Locate the cell with the specified text and output its [X, Y] center coordinate. 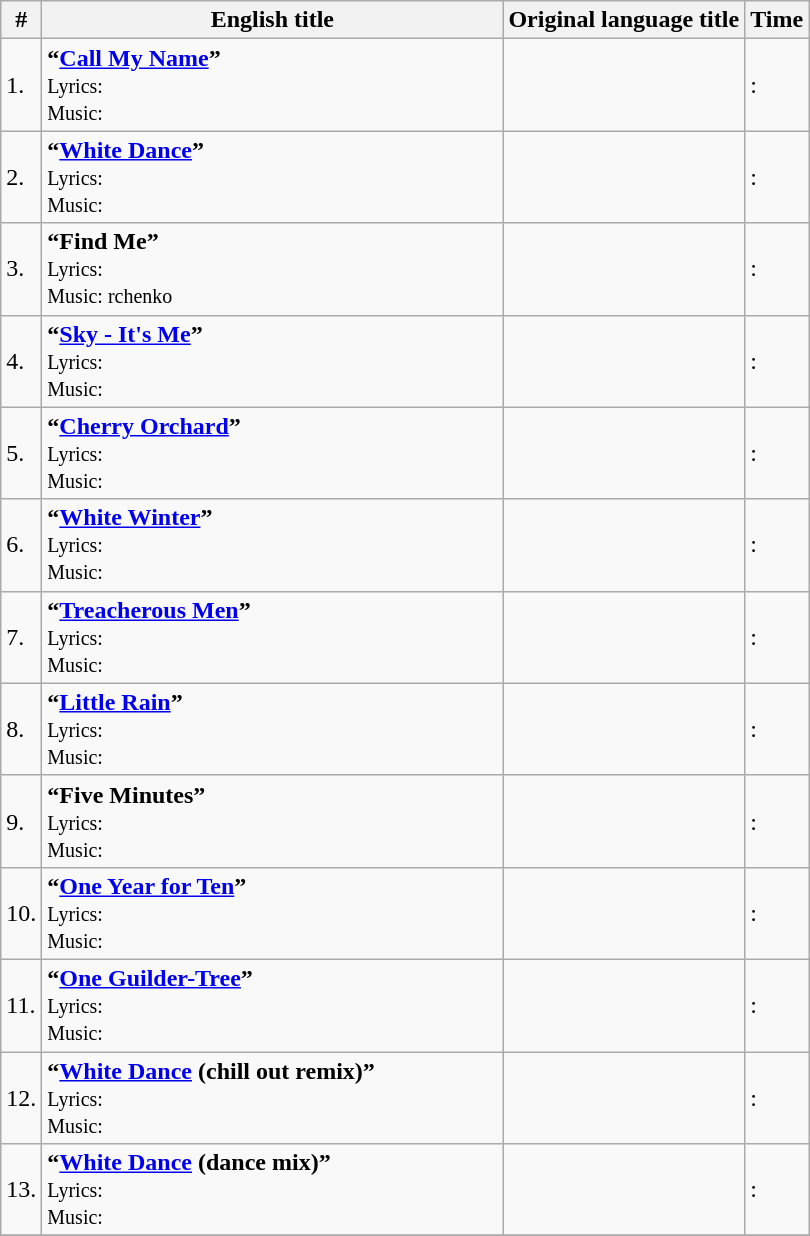
3. [22, 269]
2. [22, 177]
7. [22, 637]
4. [22, 361]
“White Dance (dance mix)”Lyrics: Music: [272, 1190]
“White Dance”Lyrics: Music: [272, 177]
Original language title [624, 20]
1. [22, 85]
“Little Rain”Lyrics: Music: [272, 729]
6. [22, 545]
“Find Me”Lyrics: Music: rchenko [272, 269]
“Cherry Orchard”Lyrics:Music: [272, 453]
English title [272, 20]
“White Winter”Lyrics: Music: [272, 545]
12. [22, 1098]
“Treacherous Men”Lyrics: Music: [272, 637]
11. [22, 1005]
“Five Minutes”Lyrics: Music: [272, 821]
Time [777, 20]
“One Guilder-Tree”Lyrics: Music: [272, 1005]
10. [22, 913]
“Call My Name”Lyrics: Music: [272, 85]
5. [22, 453]
“White Dance (chill out remix)”Lyrics: Music: [272, 1098]
8. [22, 729]
“One Year for Ten”Lyrics: Music: [272, 913]
9. [22, 821]
13. [22, 1190]
“Sky - It's Me”Lyrics: Music: [272, 361]
# [22, 20]
